Search for the cell housing the specified text and yield its (X, Y) center coordinate. 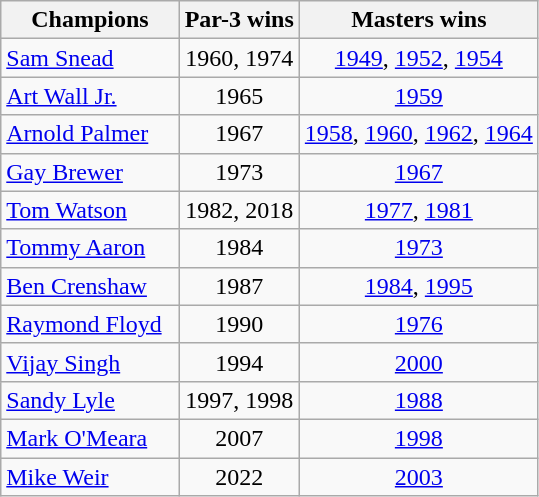
1977, 1981 (418, 210)
Champions (90, 20)
1997, 1998 (239, 400)
2000 (418, 362)
1984 (239, 248)
1949, 1952, 1954 (418, 58)
Vijay Singh (90, 362)
2003 (418, 477)
1982, 2018 (239, 210)
Art Wall Jr. (90, 96)
Par-3 wins (239, 20)
Tom Watson (90, 210)
1965 (239, 96)
1960, 1974 (239, 58)
Raymond Floyd (90, 324)
1994 (239, 362)
Sam Snead (90, 58)
1958, 1960, 1962, 1964 (418, 134)
Ben Crenshaw (90, 286)
1987 (239, 286)
1959 (418, 96)
2022 (239, 477)
Gay Brewer (90, 172)
Arnold Palmer (90, 134)
2007 (239, 438)
1988 (418, 400)
Tommy Aaron (90, 248)
1990 (239, 324)
Mike Weir (90, 477)
1984, 1995 (418, 286)
1998 (418, 438)
Sandy Lyle (90, 400)
1976 (418, 324)
Masters wins (418, 20)
Mark O'Meara (90, 438)
